Output the [X, Y] coordinate of the center of the cell containing the given text.  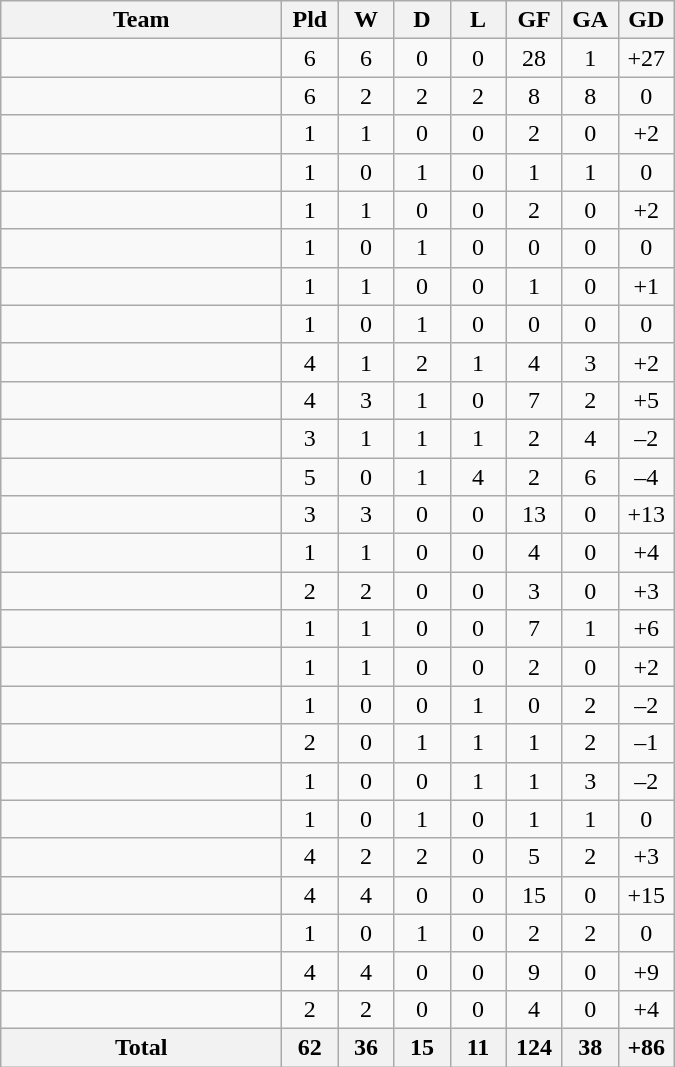
36 [366, 1047]
11 [478, 1047]
9 [534, 971]
28 [534, 58]
L [478, 20]
+13 [646, 515]
+27 [646, 58]
D [422, 20]
+9 [646, 971]
Pld [310, 20]
W [366, 20]
62 [310, 1047]
124 [534, 1047]
+6 [646, 629]
–1 [646, 743]
GF [534, 20]
+15 [646, 895]
+5 [646, 400]
38 [590, 1047]
Team [142, 20]
GA [590, 20]
Total [142, 1047]
+1 [646, 286]
GD [646, 20]
–4 [646, 477]
+86 [646, 1047]
13 [534, 515]
